Extract the [X, Y] coordinate from the center of the cell holding the provided text.  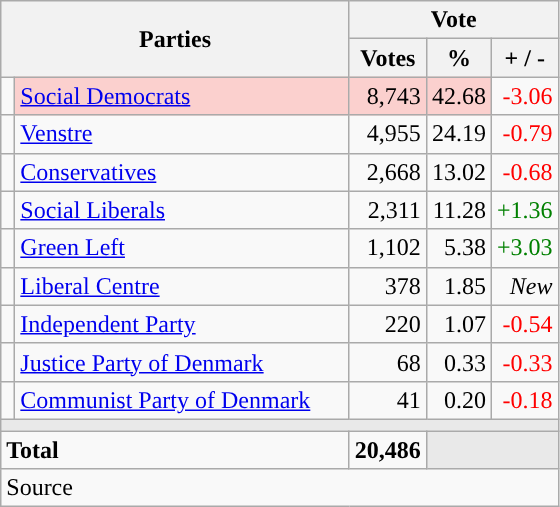
20,486 [388, 449]
+1.36 [524, 210]
Social Liberals [182, 210]
-3.06 [524, 96]
24.19 [458, 134]
0.20 [458, 400]
-0.54 [524, 324]
378 [388, 286]
Justice Party of Denmark [182, 362]
+ / - [524, 58]
Social Democrats [182, 96]
% [458, 58]
42.68 [458, 96]
Green Left [182, 248]
1.85 [458, 286]
1.07 [458, 324]
+3.03 [524, 248]
5.38 [458, 248]
-0.68 [524, 172]
0.33 [458, 362]
Source [280, 488]
2,311 [388, 210]
1,102 [388, 248]
Parties [176, 39]
Vote [454, 20]
Liberal Centre [182, 286]
-0.18 [524, 400]
-0.33 [524, 362]
11.28 [458, 210]
2,668 [388, 172]
220 [388, 324]
Total [176, 449]
Venstre [182, 134]
8,743 [388, 96]
4,955 [388, 134]
-0.79 [524, 134]
13.02 [458, 172]
41 [388, 400]
Communist Party of Denmark [182, 400]
Conservatives [182, 172]
68 [388, 362]
New [524, 286]
Independent Party [182, 324]
Votes [388, 58]
